Return the [x, y] coordinate for the center point of the cell that contains the specified text.  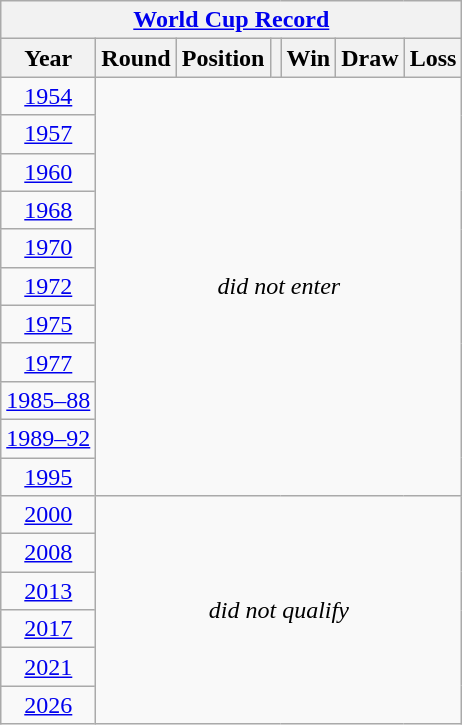
1960 [48, 172]
1985–88 [48, 400]
2008 [48, 553]
did not enter [279, 286]
World Cup Record [232, 20]
Year [48, 58]
Win [308, 58]
1972 [48, 286]
1977 [48, 362]
1957 [48, 134]
2000 [48, 515]
1970 [48, 248]
2013 [48, 591]
did not qualify [279, 610]
1954 [48, 96]
Draw [370, 58]
2017 [48, 629]
1975 [48, 324]
Round [136, 58]
1995 [48, 477]
2021 [48, 667]
Position [223, 58]
Loss [433, 58]
1989–92 [48, 438]
1968 [48, 210]
2026 [48, 705]
